Output the [X, Y] coordinate of the center of the cell containing the given text.  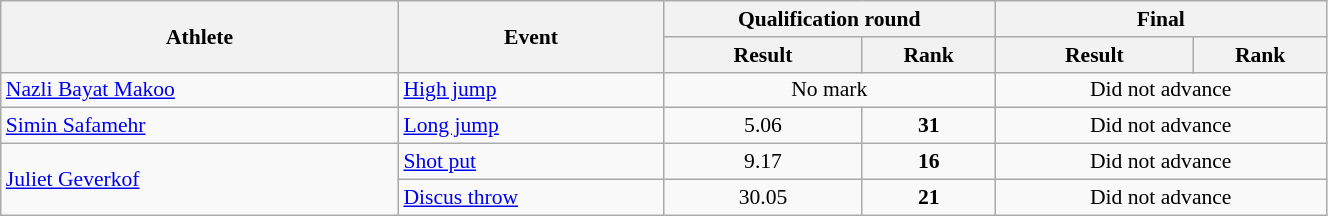
31 [928, 126]
Shot put [530, 162]
Discus throw [530, 197]
Nazli Bayat Makoo [200, 90]
5.06 [764, 126]
No mark [830, 90]
Juliet Geverkof [200, 180]
Final [1160, 19]
16 [928, 162]
30.05 [764, 197]
Qualification round [830, 19]
Athlete [200, 36]
Simin Safamehr [200, 126]
21 [928, 197]
Long jump [530, 126]
9.17 [764, 162]
Event [530, 36]
High jump [530, 90]
